Search for the cell housing the specified text and yield its (x, y) center coordinate. 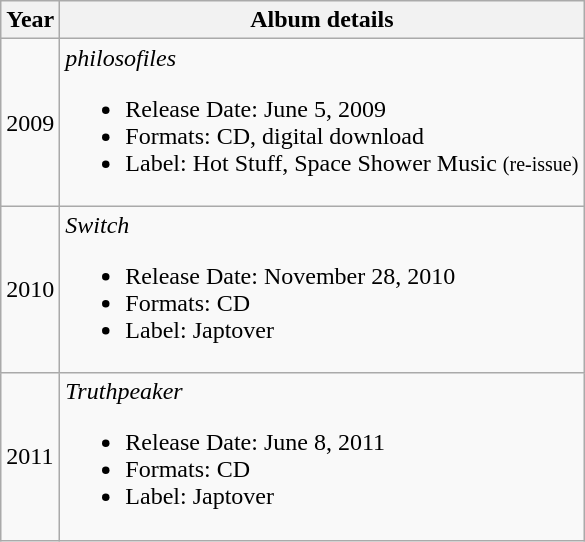
2011 (30, 456)
TruthpeakerRelease Date: June 8, 2011Formats: CDLabel: Japtover (322, 456)
SwitchRelease Date: November 28, 2010Formats: CDLabel: Japtover (322, 290)
Year (30, 20)
philosofilesRelease Date: June 5, 2009Formats: CD, digital downloadLabel: Hot Stuff, Space Shower Music (re-issue) (322, 122)
Album details (322, 20)
2009 (30, 122)
2010 (30, 290)
